Capture the cell that displays the provided text and extract its [X, Y] central coordinate. 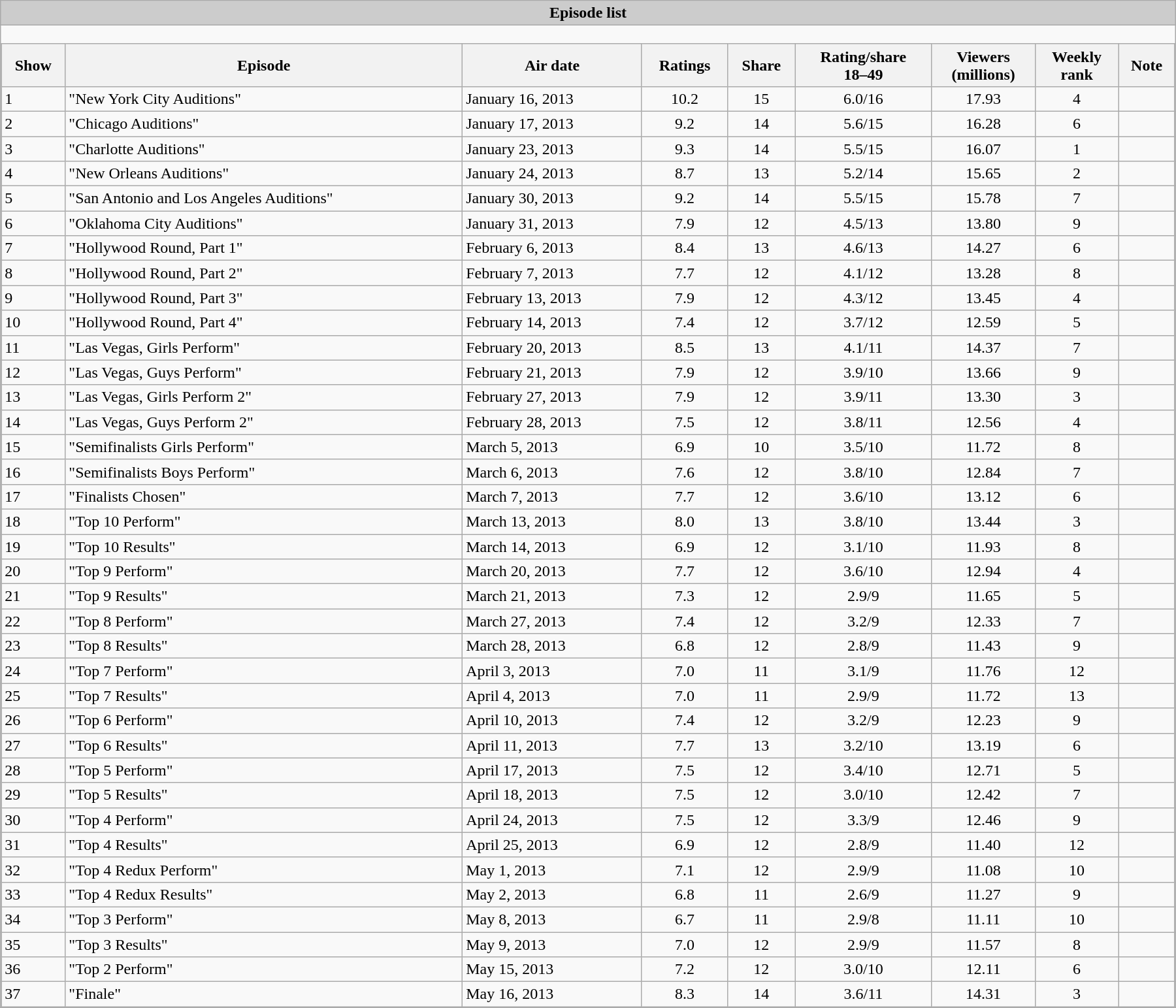
3.8/11 [864, 422]
14.37 [984, 348]
"Top 10 Results" [264, 547]
14.31 [984, 994]
4.6/13 [864, 248]
February 14, 2013 [553, 323]
March 27, 2013 [553, 621]
"Top 10 Perform" [264, 521]
May 8, 2013 [553, 919]
3.9/11 [864, 397]
5.2/14 [864, 174]
21 [33, 596]
11.65 [984, 596]
3.7/12 [864, 323]
11.11 [984, 919]
26 [33, 721]
29 [33, 795]
April 3, 2013 [553, 671]
Show [33, 65]
13.28 [984, 273]
8.5 [685, 348]
13.80 [984, 223]
8.3 [685, 994]
13.45 [984, 298]
"Top 7 Results" [264, 696]
January 17, 2013 [553, 123]
"Top 4 Perform" [264, 820]
"Top 4 Redux Results" [264, 894]
12.23 [984, 721]
January 23, 2013 [553, 148]
May 1, 2013 [553, 870]
13.12 [984, 496]
23 [33, 646]
3.6/11 [864, 994]
11.08 [984, 870]
12.56 [984, 422]
15.78 [984, 199]
"Top 2 Perform" [264, 969]
"Top 4 Results" [264, 845]
27 [33, 745]
19 [33, 547]
12.94 [984, 572]
7.2 [685, 969]
3.1/9 [864, 671]
5.6/15 [864, 123]
"Semifinalists Boys Perform" [264, 472]
Air date [553, 65]
33 [33, 894]
"Top 4 Redux Perform" [264, 870]
"Top 9 Results" [264, 596]
6.0/16 [864, 99]
March 28, 2013 [553, 646]
12.71 [984, 770]
12.33 [984, 621]
9.3 [685, 148]
May 2, 2013 [553, 894]
15.65 [984, 174]
25 [33, 696]
"Finalists Chosen" [264, 496]
"Top 8 Perform" [264, 621]
"Top 6 Results" [264, 745]
February 27, 2013 [553, 397]
3.1/10 [864, 547]
17.93 [984, 99]
36 [33, 969]
"Top 6 Perform" [264, 721]
12.46 [984, 820]
"Las Vegas, Guys Perform" [264, 372]
"Top 5 Results" [264, 795]
February 21, 2013 [553, 372]
12.42 [984, 795]
Rating/share18–49 [864, 65]
8.0 [685, 521]
Share [762, 65]
35 [33, 944]
11.27 [984, 894]
March 20, 2013 [553, 572]
4.1/11 [864, 348]
16 [33, 472]
6.7 [685, 919]
16.07 [984, 148]
April 11, 2013 [553, 745]
"Top 5 Perform" [264, 770]
10.2 [685, 99]
April 17, 2013 [553, 770]
12.11 [984, 969]
28 [33, 770]
March 5, 2013 [553, 447]
Weeklyrank [1077, 65]
"Hollywood Round, Part 4" [264, 323]
3.4/10 [864, 770]
February 28, 2013 [553, 422]
March 6, 2013 [553, 472]
3.2/10 [864, 745]
February 6, 2013 [553, 248]
"Chicago Auditions" [264, 123]
"Hollywood Round, Part 3" [264, 298]
20 [33, 572]
May 16, 2013 [553, 994]
January 24, 2013 [553, 174]
"New Orleans Auditions" [264, 174]
14.27 [984, 248]
11.57 [984, 944]
3.5/10 [864, 447]
"Finale" [264, 994]
11.40 [984, 845]
January 16, 2013 [553, 99]
February 13, 2013 [553, 298]
May 9, 2013 [553, 944]
32 [33, 870]
31 [33, 845]
24 [33, 671]
8.4 [685, 248]
11.93 [984, 547]
4.5/13 [864, 223]
11.76 [984, 671]
13.44 [984, 521]
11.43 [984, 646]
Note [1147, 65]
30 [33, 820]
March 13, 2013 [553, 521]
16.28 [984, 123]
March 21, 2013 [553, 596]
"Top 9 Perform" [264, 572]
8.7 [685, 174]
7.3 [685, 596]
April 10, 2013 [553, 721]
Episode [264, 65]
12.84 [984, 472]
"Hollywood Round, Part 1" [264, 248]
17 [33, 496]
4.3/12 [864, 298]
18 [33, 521]
7.6 [685, 472]
3.3/9 [864, 820]
13.30 [984, 397]
"Charlotte Auditions" [264, 148]
7.1 [685, 870]
March 14, 2013 [553, 547]
February 20, 2013 [553, 348]
April 24, 2013 [553, 820]
March 7, 2013 [553, 496]
"San Antonio and Los Angeles Auditions" [264, 199]
February 7, 2013 [553, 273]
"New York City Auditions" [264, 99]
12.59 [984, 323]
Episode list [588, 13]
2.6/9 [864, 894]
"Semifinalists Girls Perform" [264, 447]
"Hollywood Round, Part 2" [264, 273]
April 18, 2013 [553, 795]
3.9/10 [864, 372]
Ratings [685, 65]
"Las Vegas, Girls Perform" [264, 348]
"Las Vegas, Girls Perform 2" [264, 397]
May 15, 2013 [553, 969]
13.66 [984, 372]
"Top 3 Results" [264, 944]
22 [33, 621]
13.19 [984, 745]
"Las Vegas, Guys Perform 2" [264, 422]
"Oklahoma City Auditions" [264, 223]
"Top 3 Perform" [264, 919]
4.1/12 [864, 273]
January 30, 2013 [553, 199]
April 4, 2013 [553, 696]
2.9/8 [864, 919]
34 [33, 919]
37 [33, 994]
January 31, 2013 [553, 223]
"Top 8 Results" [264, 646]
Viewers(millions) [984, 65]
April 25, 2013 [553, 845]
"Top 7 Perform" [264, 671]
